Locate the cell with the specified text and output its (X, Y) center coordinate. 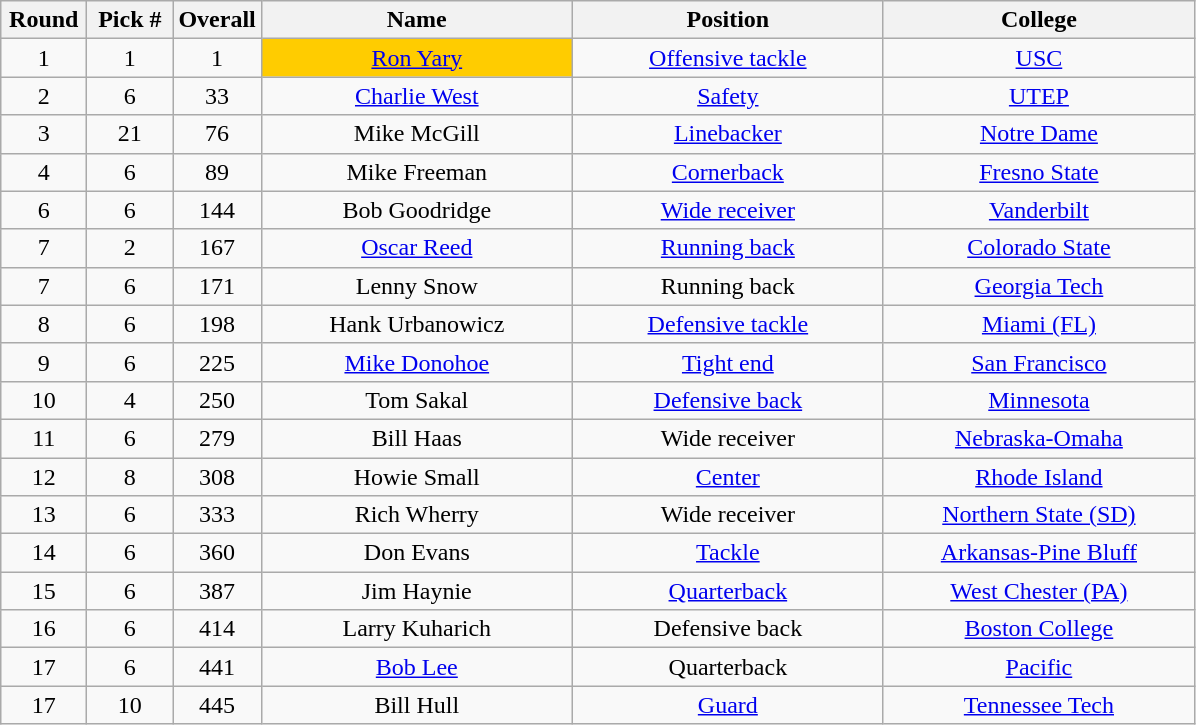
198 (217, 324)
445 (217, 705)
Guard (728, 705)
Ron Yary (416, 58)
11 (44, 438)
Northern State (SD) (1038, 515)
Nebraska-Omaha (1038, 438)
Bill Haas (416, 438)
Lenny Snow (416, 286)
Overall (217, 20)
3 (44, 134)
308 (217, 477)
167 (217, 248)
Pacific (1038, 667)
Oscar Reed (416, 248)
9 (44, 362)
Safety (728, 96)
San Francisco (1038, 362)
Notre Dame (1038, 134)
76 (217, 134)
Mike Donohoe (416, 362)
College (1038, 20)
360 (217, 553)
Tom Sakal (416, 400)
Offensive tackle (728, 58)
Jim Haynie (416, 591)
13 (44, 515)
Mike McGill (416, 134)
441 (217, 667)
Vanderbilt (1038, 210)
16 (44, 629)
Cornerback (728, 172)
Rhode Island (1038, 477)
Minnesota (1038, 400)
Mike Freeman (416, 172)
Round (44, 20)
33 (217, 96)
Bill Hull (416, 705)
Bob Goodridge (416, 210)
171 (217, 286)
Hank Urbanowicz (416, 324)
Rich Wherry (416, 515)
Pick # (130, 20)
15 (44, 591)
14 (44, 553)
Larry Kuharich (416, 629)
387 (217, 591)
Tennessee Tech (1038, 705)
Colorado State (1038, 248)
Georgia Tech (1038, 286)
12 (44, 477)
Center (728, 477)
Charlie West (416, 96)
Linebacker (728, 134)
USC (1038, 58)
279 (217, 438)
Tackle (728, 553)
Howie Small (416, 477)
Miami (FL) (1038, 324)
89 (217, 172)
West Chester (PA) (1038, 591)
144 (217, 210)
21 (130, 134)
333 (217, 515)
Tight end (728, 362)
225 (217, 362)
Boston College (1038, 629)
Name (416, 20)
414 (217, 629)
Don Evans (416, 553)
Defensive tackle (728, 324)
Position (728, 20)
250 (217, 400)
Fresno State (1038, 172)
Arkansas-Pine Bluff (1038, 553)
UTEP (1038, 96)
Bob Lee (416, 667)
